Search for the cell housing the specified text and yield its (X, Y) center coordinate. 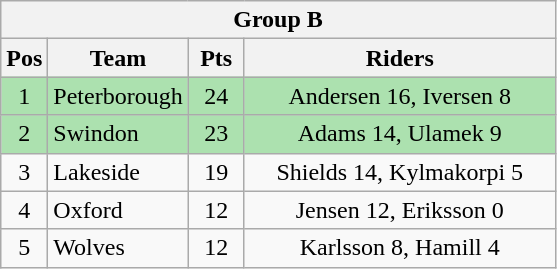
Riders (400, 58)
3 (24, 172)
5 (24, 248)
Swindon (118, 134)
2 (24, 134)
Pos (24, 58)
Team (118, 58)
Pts (216, 58)
Wolves (118, 248)
Oxford (118, 210)
Group B (278, 20)
Andersen 16, Iversen 8 (400, 96)
23 (216, 134)
Shields 14, Kylmakorpi 5 (400, 172)
Jensen 12, Eriksson 0 (400, 210)
Adams 14, Ulamek 9 (400, 134)
Karlsson 8, Hamill 4 (400, 248)
24 (216, 96)
4 (24, 210)
Lakeside (118, 172)
1 (24, 96)
19 (216, 172)
Peterborough (118, 96)
